Capture the cell that displays the provided text and extract its [x, y] central coordinate. 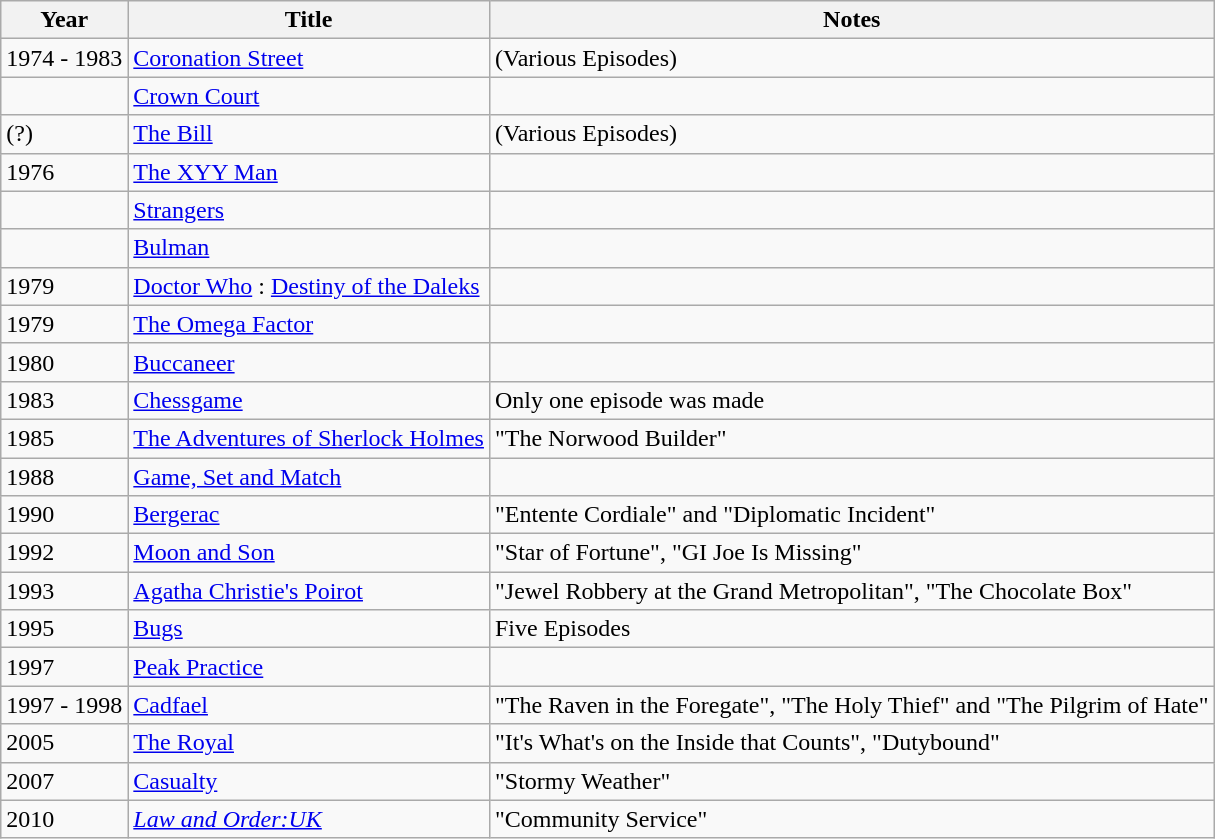
1976 [64, 172]
The Bill [309, 134]
1990 [64, 515]
Crown Court [309, 96]
1988 [64, 477]
"Star of Fortune", "GI Joe Is Missing" [852, 553]
Bugs [309, 629]
"The Norwood Builder" [852, 438]
Law and Order:UK [309, 819]
Buccaneer [309, 362]
Strangers [309, 210]
1997 [64, 667]
(?) [64, 134]
1992 [64, 553]
Cadfael [309, 705]
1993 [64, 591]
Peak Practice [309, 667]
Moon and Son [309, 553]
Bulman [309, 248]
1995 [64, 629]
Casualty [309, 781]
"Stormy Weather" [852, 781]
Title [309, 20]
The Adventures of Sherlock Holmes [309, 438]
Year [64, 20]
1997 - 1998 [64, 705]
The Omega Factor [309, 324]
2010 [64, 819]
Chessgame [309, 400]
The XYY Man [309, 172]
Game, Set and Match [309, 477]
Coronation Street [309, 58]
2005 [64, 743]
"Community Service" [852, 819]
1985 [64, 438]
"The Raven in the Foregate", "The Holy Thief" and "The Pilgrim of Hate" [852, 705]
The Royal [309, 743]
Doctor Who : Destiny of the Daleks [309, 286]
"Entente Cordiale" and "Diplomatic Incident" [852, 515]
2007 [64, 781]
1983 [64, 400]
Agatha Christie's Poirot [309, 591]
Five Episodes [852, 629]
1980 [64, 362]
1974 - 1983 [64, 58]
"Jewel Robbery at the Grand Metropolitan", "The Chocolate Box" [852, 591]
Only one episode was made [852, 400]
Bergerac [309, 515]
"It's What's on the Inside that Counts", "Dutybound" [852, 743]
Notes [852, 20]
